Locate the cell with the specified text and output its (x, y) center coordinate. 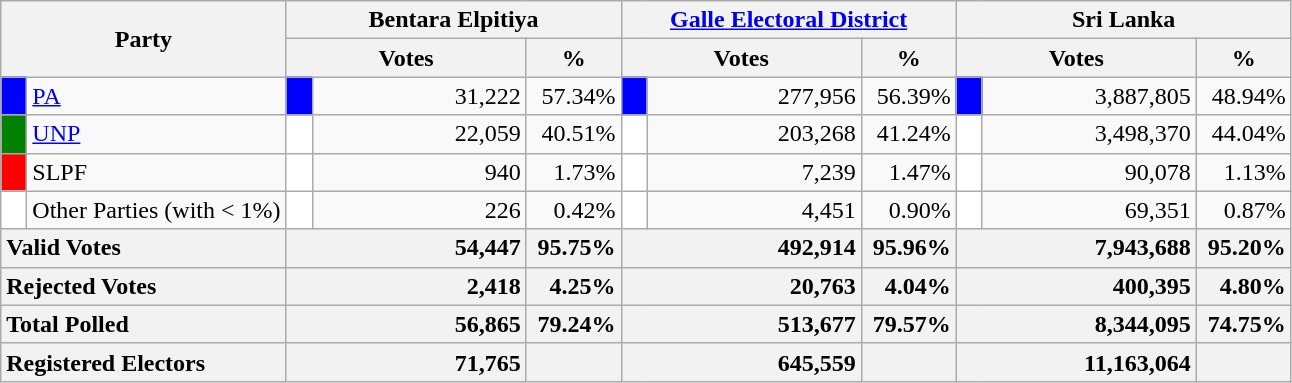
277,956 (754, 96)
8,344,095 (1076, 324)
79.24% (574, 324)
492,914 (741, 248)
4.80% (1244, 286)
20,763 (741, 286)
3,887,805 (1089, 96)
22,059 (419, 134)
1.73% (574, 172)
1.13% (1244, 172)
Sri Lanka (1124, 20)
0.90% (908, 210)
PA (156, 96)
95.96% (908, 248)
226 (419, 210)
203,268 (754, 134)
74.75% (1244, 324)
40.51% (574, 134)
4,451 (754, 210)
7,943,688 (1076, 248)
Rejected Votes (144, 286)
31,222 (419, 96)
UNP (156, 134)
Registered Electors (144, 362)
SLPF (156, 172)
71,765 (406, 362)
95.75% (574, 248)
Galle Electoral District (788, 20)
95.20% (1244, 248)
645,559 (741, 362)
57.34% (574, 96)
2,418 (406, 286)
513,677 (741, 324)
56,865 (406, 324)
1.47% (908, 172)
940 (419, 172)
Total Polled (144, 324)
11,163,064 (1076, 362)
41.24% (908, 134)
Party (144, 39)
4.04% (908, 286)
Bentara Elpitiya (454, 20)
79.57% (908, 324)
56.39% (908, 96)
400,395 (1076, 286)
Other Parties (with < 1%) (156, 210)
Valid Votes (144, 248)
69,351 (1089, 210)
44.04% (1244, 134)
4.25% (574, 286)
0.87% (1244, 210)
54,447 (406, 248)
0.42% (574, 210)
90,078 (1089, 172)
3,498,370 (1089, 134)
7,239 (754, 172)
48.94% (1244, 96)
